Scan for the cell matching the given text and deliver its (x, y) coordinate at center. 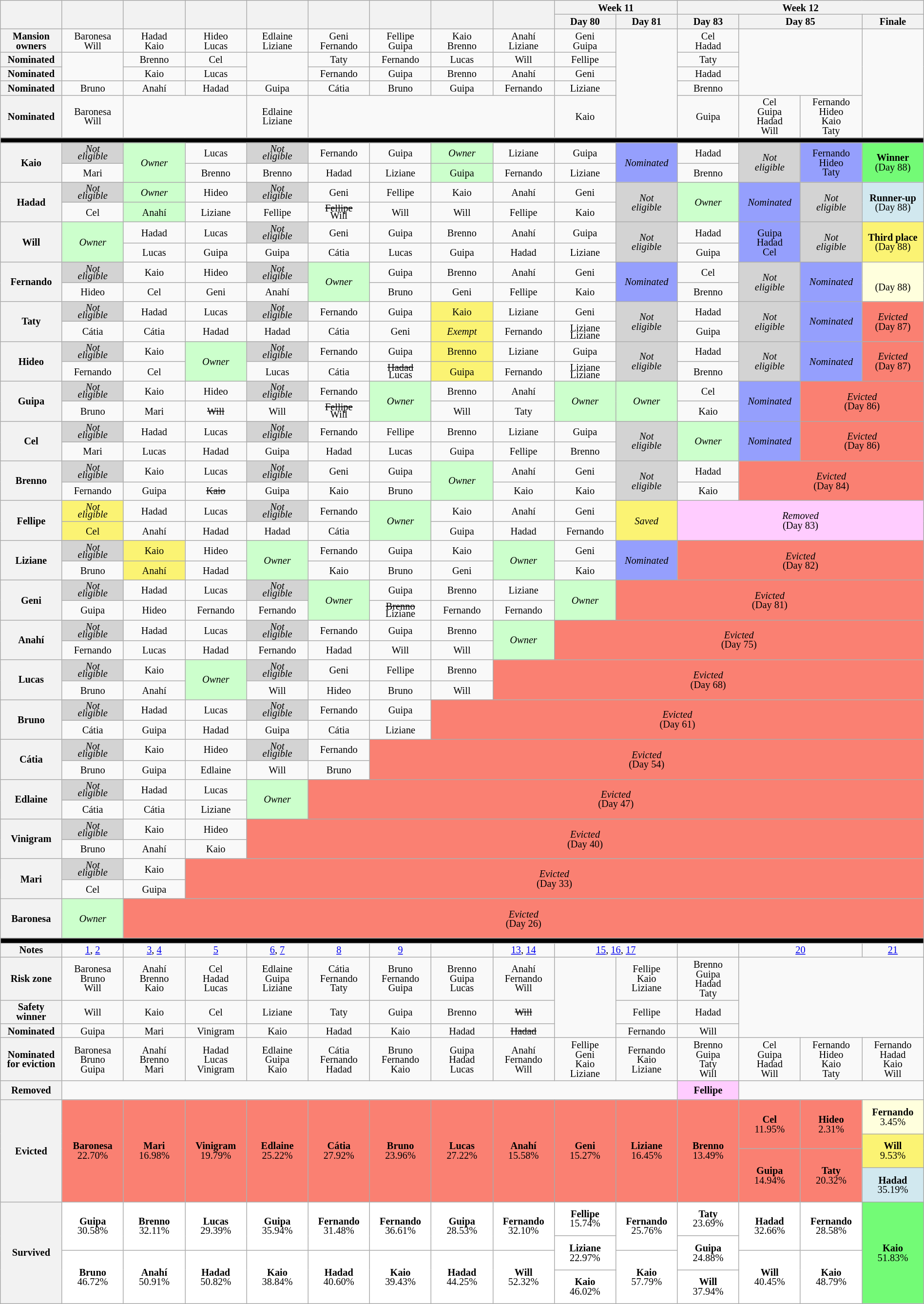
FellipeGeniKaioLiziane (585, 1059)
Evicted(Day 75) (739, 640)
Brenno32.11% (154, 1226)
Survived (31, 1252)
Removed (31, 1090)
Anahí15.58% (523, 1151)
21 (893, 950)
Cel11.95% (770, 1124)
BaronesaBrunoWill (93, 978)
Kaio48.79% (831, 1277)
Kaio38.84% (277, 1277)
Fernando32.10% (523, 1226)
Day 81 (647, 21)
Safety winner (31, 1012)
5 (216, 950)
Removed(Day 83) (800, 520)
Will52.32% (523, 1277)
Guipa24.88% (708, 1252)
Evicted(Day 26) (523, 919)
EdlaineGuipaLiziane (277, 978)
Evicted(Day 33) (555, 879)
3, 4 (154, 950)
Will40.45% (770, 1277)
Guipa28.53% (462, 1226)
Guipa14.94% (770, 1174)
Evicted(Day 82) (800, 560)
Evicted(Day 84) (831, 480)
FernandoKaioLiziane (647, 1059)
Hadad50.82% (216, 1277)
BrunoFernandoKaio (400, 1059)
Hadad44.25% (462, 1277)
Bruno46.72% (93, 1277)
EdlaineGuipaKaio (277, 1059)
Fernando28.58% (831, 1226)
BaronesaBrunoGuipa (93, 1059)
13, 14 (523, 950)
GuipaHadadCel (770, 242)
20 (800, 950)
Geni15.27% (585, 1151)
Baronesa22.70% (93, 1151)
BrunoFernandoGuipa (400, 978)
HadadLucasVinigram (216, 1059)
Fernando31.48% (339, 1226)
Week 12 (800, 7)
Notes (31, 950)
AnahíBrennoMari (154, 1059)
Cátia27.92% (339, 1151)
Evicted(Day 81) (770, 600)
6, 7 (277, 950)
Day 80 (585, 21)
Kaio39.43% (400, 1277)
Kaio51.83% (893, 1252)
Third place(Day 88) (893, 242)
Baronesa (31, 919)
Mari16.98% (154, 1151)
Runner-up(Day 88) (893, 202)
Fernando3.45% (893, 1117)
Fellipe15.74% (585, 1219)
KaioBrenno (462, 41)
Fernando25.76% (647, 1226)
CátiaFernandoHadad (339, 1059)
Vinigram19.79% (216, 1151)
Day 83 (708, 21)
Evicted (31, 1151)
Edlaine25.22% (277, 1151)
Kaio46.02% (585, 1286)
Will37.94% (708, 1286)
CelHadad (708, 41)
FernandoHideoTaty (831, 162)
1, 2 (93, 950)
Lucas29.39% (216, 1226)
AnahíLiziane (523, 41)
Kaio57.79% (647, 1277)
Evicted(Day 68) (708, 680)
BrennoGuipaHadadTaty (708, 978)
Exempt (462, 331)
FernandoHadadKaioWill (893, 1059)
Evicted(Day 47) (616, 799)
Saved (647, 520)
Fernando36.61% (400, 1226)
(Day 88) (893, 282)
HadadKaio (154, 41)
Taty20.32% (831, 1174)
Hadad35.19% (893, 1185)
BrennoGuipaLucas (462, 978)
Guipa35.94% (277, 1226)
AnahíBrennoKaio (154, 978)
Anahí50.91% (154, 1277)
Evicted(Day 54) (646, 759)
Mansion owners (31, 41)
GeniFernando (339, 41)
GeniGuipa (585, 41)
Evicted(Day 61) (677, 719)
Finale (893, 21)
Guipa30.58% (93, 1226)
Taty23.69% (708, 1219)
Lucas27.22% (462, 1151)
Brenno13.49% (708, 1151)
15, 16, 17 (616, 950)
GuipaHadadLucas (462, 1059)
Liziane16.45% (647, 1151)
Risk zone (31, 978)
CelHadadLucas (216, 978)
CátiaFernandoTaty (339, 978)
Nominatedfor eviction (31, 1059)
Will9.53% (893, 1151)
Liziane22.97% (585, 1252)
BrennoLiziane (400, 610)
Week 11 (616, 7)
Evicted(Day 40) (585, 839)
Bruno23.96% (400, 1151)
BrennoGuipaTatyWill (708, 1059)
HadadLucas (400, 371)
9 (400, 950)
Hideo2.31% (831, 1124)
Winner(Day 88) (893, 162)
Hadad32.66% (770, 1226)
Hadad40.60% (339, 1277)
8 (339, 950)
FellipeGuipa (400, 41)
Day 85 (800, 21)
HideoLucas (216, 41)
FellipeKaioLiziane (647, 978)
